Return (x, y) of the center of cell containing provided text 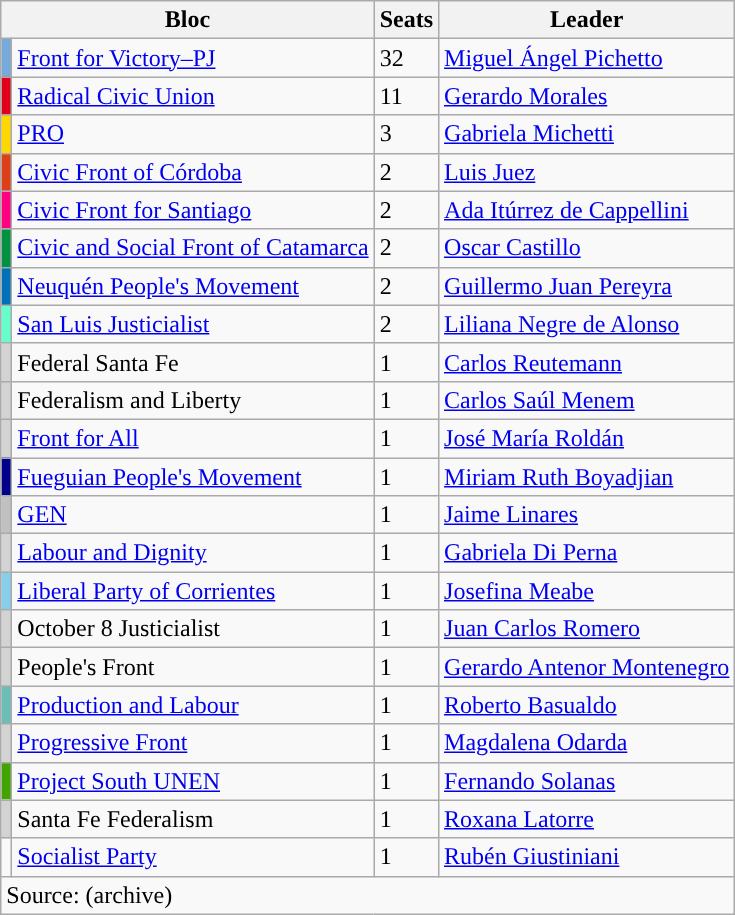
Carlos Reutemann (587, 362)
Seats (406, 20)
October 8 Justicialist (193, 629)
Ada Itúrrez de Cappellini (587, 210)
Civic and Social Front of Catamarca (193, 248)
PRO (193, 134)
Gabriela Michetti (587, 134)
Front for Victory–PJ (193, 58)
Roberto Basualdo (587, 705)
Fernando Solanas (587, 781)
Josefina Meabe (587, 591)
Leader (587, 20)
Federal Santa Fe (193, 362)
Labour and Dignity (193, 553)
San Luis Justicialist (193, 324)
Gerardo Antenor Montenegro (587, 667)
Gerardo Morales (587, 96)
Luis Juez (587, 172)
Liliana Negre de Alonso (587, 324)
Magdalena Odarda (587, 743)
Socialist Party (193, 857)
Radical Civic Union (193, 96)
Civic Front of Córdoba (193, 172)
Carlos Saúl Menem (587, 400)
Roxana Latorre (587, 819)
Source: (archive) (368, 895)
Front for All (193, 438)
Santa Fe Federalism (193, 819)
Fueguian People's Movement (193, 477)
Bloc (188, 20)
Production and Labour (193, 705)
People's Front (193, 667)
Juan Carlos Romero (587, 629)
11 (406, 96)
Miriam Ruth Boyadjian (587, 477)
32 (406, 58)
Neuquén People's Movement (193, 286)
Rubén Giustiniani (587, 857)
Liberal Party of Corrientes (193, 591)
José María Roldán (587, 438)
Gabriela Di Perna (587, 553)
Jaime Linares (587, 515)
GEN (193, 515)
Progressive Front (193, 743)
Federalism and Liberty (193, 400)
Project South UNEN (193, 781)
Oscar Castillo (587, 248)
Miguel Ángel Pichetto (587, 58)
Guillermo Juan Pereyra (587, 286)
Civic Front for Santiago (193, 210)
3 (406, 134)
